Determine the (x, y) coordinate at the center of the cell enclosing the given text.  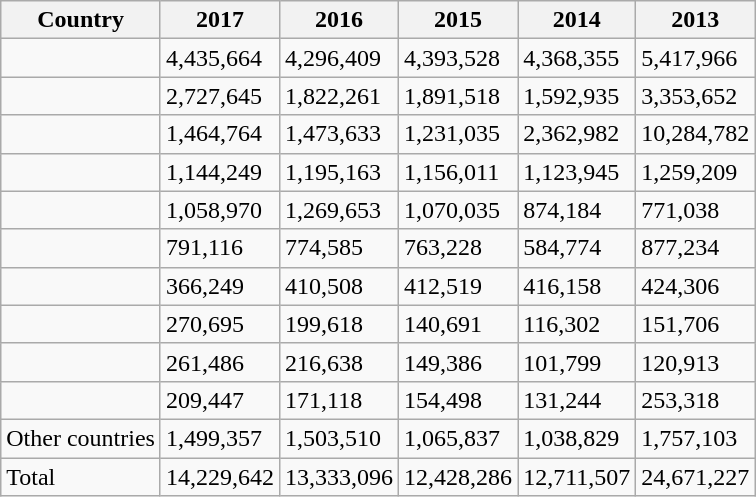
874,184 (577, 210)
171,118 (338, 400)
199,618 (338, 324)
1,195,163 (338, 172)
584,774 (577, 248)
2017 (220, 20)
1,891,518 (458, 96)
154,498 (458, 400)
763,228 (458, 248)
1,065,837 (458, 438)
424,306 (696, 286)
116,302 (577, 324)
4,393,528 (458, 58)
120,913 (696, 362)
2014 (577, 20)
14,229,642 (220, 477)
2013 (696, 20)
2015 (458, 20)
412,519 (458, 286)
149,386 (458, 362)
101,799 (577, 362)
3,353,652 (696, 96)
253,318 (696, 400)
151,706 (696, 324)
410,508 (338, 286)
774,585 (338, 248)
1,269,653 (338, 210)
1,156,011 (458, 172)
1,123,945 (577, 172)
1,592,935 (577, 96)
366,249 (220, 286)
2016 (338, 20)
24,671,227 (696, 477)
131,244 (577, 400)
1,757,103 (696, 438)
771,038 (696, 210)
1,058,970 (220, 210)
877,234 (696, 248)
13,333,096 (338, 477)
1,464,764 (220, 134)
Total (81, 477)
10,284,782 (696, 134)
1,499,357 (220, 438)
1,503,510 (338, 438)
5,417,966 (696, 58)
Other countries (81, 438)
2,362,982 (577, 134)
140,691 (458, 324)
791,116 (220, 248)
416,158 (577, 286)
1,070,035 (458, 210)
261,486 (220, 362)
216,638 (338, 362)
1,473,633 (338, 134)
1,038,829 (577, 438)
4,296,409 (338, 58)
4,435,664 (220, 58)
2,727,645 (220, 96)
1,231,035 (458, 134)
1,144,249 (220, 172)
12,711,507 (577, 477)
12,428,286 (458, 477)
1,822,261 (338, 96)
Country (81, 20)
209,447 (220, 400)
1,259,209 (696, 172)
4,368,355 (577, 58)
270,695 (220, 324)
